Pinpoint the cell where the given text exists, returning its (x, y) midpoint coordinate. 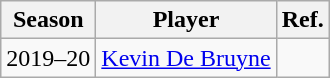
Ref. (302, 20)
2019–20 (48, 58)
Season (48, 20)
Kevin De Bruyne (186, 58)
Player (186, 20)
